Locate the cell with the specified text and output its [x, y] center coordinate. 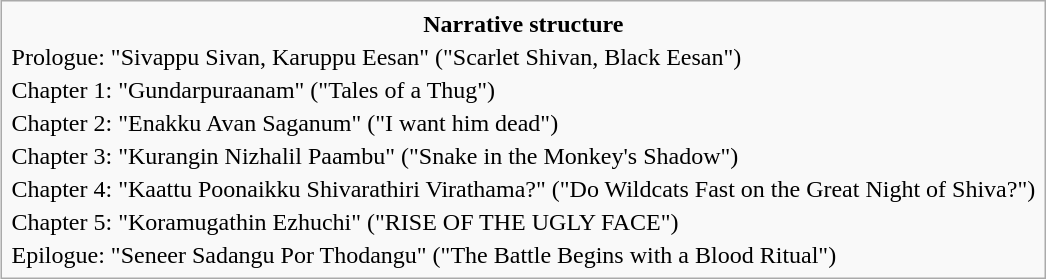
Epilogue: "Seneer Sadangu Por Thodangu" ("The Battle Begins with a Blood Ritual") [524, 255]
Chapter 3: "Kurangin Nizhalil Paambu" ("Snake in the Monkey's Shadow") [524, 156]
Chapter 5: "Koramugathin Ezhuchi" ("RISE OF THE UGLY FACE") [524, 222]
Chapter 2: "Enakku Avan Saganum" ("I want him dead") [524, 123]
Chapter 1: "Gundarpuraanam" ("Tales of a Thug") [524, 90]
Narrative structure [524, 24]
Prologue: "Sivappu Sivan, Karuppu Eesan" ("Scarlet Shivan, Black Eesan") [524, 57]
Chapter 4: "Kaattu Poonaikku Shivarathiri Virathama?" ("Do Wildcats Fast on the Great Night of Shiva?") [524, 189]
